Return [X, Y] of the center of cell containing provided text 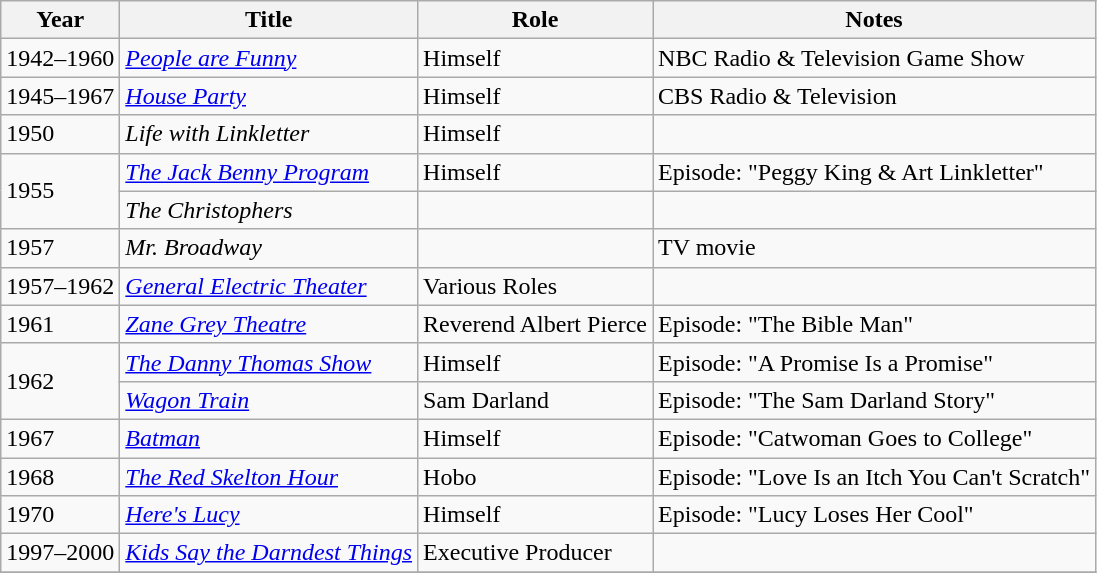
1957 [60, 248]
Executive Producer [536, 553]
The Danny Thomas Show [269, 362]
Sam Darland [536, 400]
TV movie [874, 248]
Various Roles [536, 286]
Kids Say the Darndest Things [269, 553]
Notes [874, 20]
Zane Grey Theatre [269, 324]
Batman [269, 438]
1962 [60, 381]
Wagon Train [269, 400]
1942–1960 [60, 58]
1961 [60, 324]
1967 [60, 438]
People are Funny [269, 58]
Reverend Albert Pierce [536, 324]
Title [269, 20]
Episode: "The Sam Darland Story" [874, 400]
Here's Lucy [269, 515]
1997–2000 [60, 553]
Episode: "Catwoman Goes to College" [874, 438]
Life with Linkletter [269, 134]
Episode: "Lucy Loses Her Cool" [874, 515]
NBC Radio & Television Game Show [874, 58]
The Red Skelton Hour [269, 477]
Episode: "A Promise Is a Promise" [874, 362]
The Jack Benny Program [269, 172]
1955 [60, 191]
House Party [269, 96]
Episode: "Love Is an Itch You Can't Scratch" [874, 477]
Year [60, 20]
Hobo [536, 477]
1968 [60, 477]
Mr. Broadway [269, 248]
Episode: "Peggy King & Art Linkletter" [874, 172]
1957–1962 [60, 286]
1950 [60, 134]
1970 [60, 515]
The Christophers [269, 210]
General Electric Theater [269, 286]
Episode: "The Bible Man" [874, 324]
CBS Radio & Television [874, 96]
1945–1967 [60, 96]
Role [536, 20]
